Pinpoint the cell where the given text exists, returning its (X, Y) midpoint coordinate. 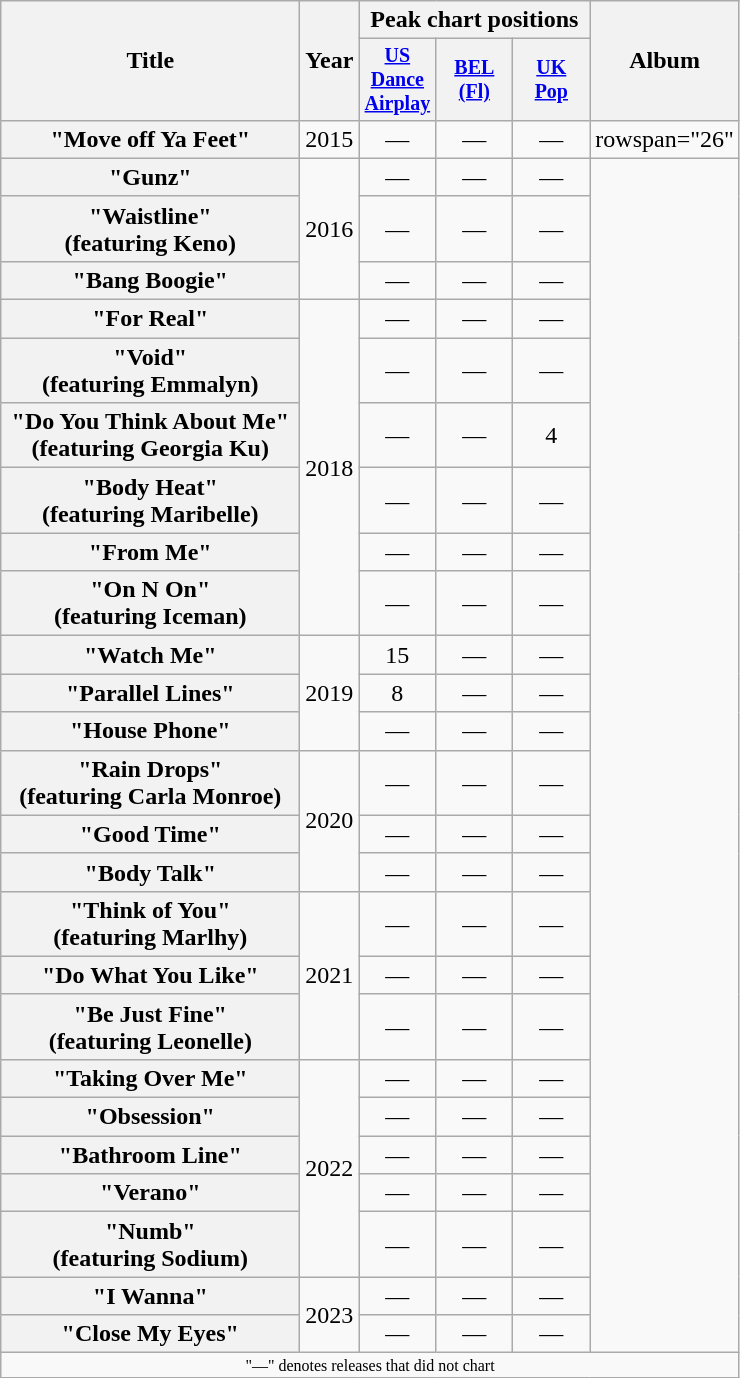
UKPop (552, 80)
2020 (330, 820)
"Body Heat"(featuring Maribelle) (150, 500)
2021 (330, 975)
rowspan="26" (665, 139)
2019 (330, 693)
"From Me" (150, 552)
"Parallel Lines" (150, 693)
"Taking Over Me" (150, 1078)
"Void"(featuring Emmalyn) (150, 370)
"Good Time" (150, 834)
"Bang Boogie" (150, 280)
"Watch Me" (150, 655)
4 (552, 436)
"On N On"(featuring Iceman) (150, 604)
"Rain Drops"(featuring Carla Monroe) (150, 782)
"Do What You Like" (150, 975)
"Do You Think About Me"(featuring Georgia Ku) (150, 436)
8 (398, 693)
"I Wanna" (150, 1296)
2018 (330, 468)
"Waistline"(featuring Keno) (150, 228)
15 (398, 655)
"Be Just Fine"(featuring Leonelle) (150, 1026)
"—" denotes releases that did not chart (370, 1365)
"Close My Eyes" (150, 1334)
"House Phone" (150, 731)
"For Real" (150, 319)
"Body Talk" (150, 872)
"Move off Ya Feet" (150, 139)
Title (150, 61)
USDance Airplay (398, 80)
"Numb"(featuring Sodium) (150, 1244)
2022 (330, 1168)
"Gunz" (150, 177)
2016 (330, 228)
Album (665, 61)
Year (330, 61)
"Obsession" (150, 1117)
BEL(Fl) (474, 80)
Peak chart positions (474, 20)
2015 (330, 139)
"Bathroom Line" (150, 1155)
"Think of You"(featuring Marlhy) (150, 924)
"Verano" (150, 1193)
2023 (330, 1315)
